From the cell containing the given text, extract its center point as [X, Y] coordinate. 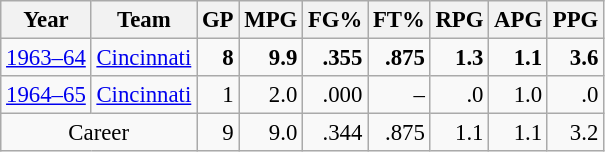
FT% [400, 20]
FG% [336, 20]
9.9 [271, 58]
.355 [336, 58]
1.3 [460, 58]
RPG [460, 20]
MPG [271, 20]
Year [46, 20]
Career [99, 133]
APG [518, 20]
PPG [575, 20]
Team [144, 20]
9 [218, 133]
.000 [336, 95]
– [400, 95]
.344 [336, 133]
8 [218, 58]
1964–65 [46, 95]
2.0 [271, 95]
1963–64 [46, 58]
GP [218, 20]
1.0 [518, 95]
9.0 [271, 133]
3.6 [575, 58]
1 [218, 95]
3.2 [575, 133]
